Locate the cell with the specified text and output its [x, y] center coordinate. 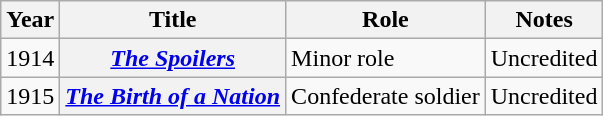
Role [386, 20]
Notes [544, 20]
1914 [30, 58]
The Birth of a Nation [173, 96]
Confederate soldier [386, 96]
1915 [30, 96]
Title [173, 20]
Minor role [386, 58]
Year [30, 20]
The Spoilers [173, 58]
